From the cell containing the given text, extract its center point as (x, y) coordinate. 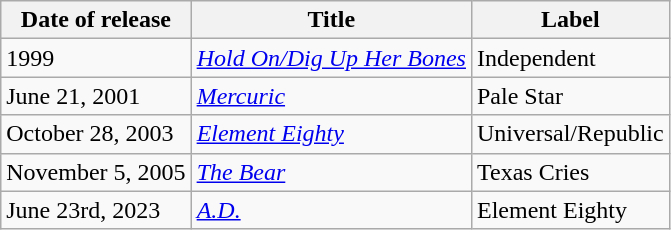
November 5, 2005 (96, 172)
Universal/Republic (570, 134)
Pale Star (570, 96)
Label (570, 20)
Hold On/Dig Up Her Bones (331, 58)
Title (331, 20)
October 28, 2003 (96, 134)
June 21, 2001 (96, 96)
Date of release (96, 20)
1999 (96, 58)
Independent (570, 58)
The Bear (331, 172)
A.D. (331, 210)
Mercuric (331, 96)
Texas Cries (570, 172)
June 23rd, 2023 (96, 210)
